Return the [x, y] coordinate for the center point of the cell that contains the specified text.  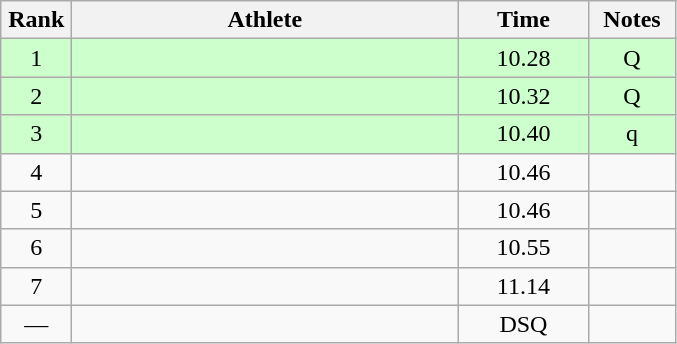
11.14 [524, 286]
Notes [632, 20]
Athlete [265, 20]
DSQ [524, 324]
Time [524, 20]
7 [36, 286]
10.32 [524, 96]
10.28 [524, 58]
6 [36, 248]
— [36, 324]
3 [36, 134]
10.55 [524, 248]
5 [36, 210]
4 [36, 172]
2 [36, 96]
1 [36, 58]
10.40 [524, 134]
q [632, 134]
Rank [36, 20]
